Identify which cell holds the provided text, then report its (x, y) central coordinate. 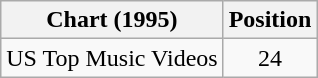
Chart (1995) (112, 20)
US Top Music Videos (112, 58)
24 (270, 58)
Position (270, 20)
